Output the (x, y) coordinate of the center of the cell containing the given text.  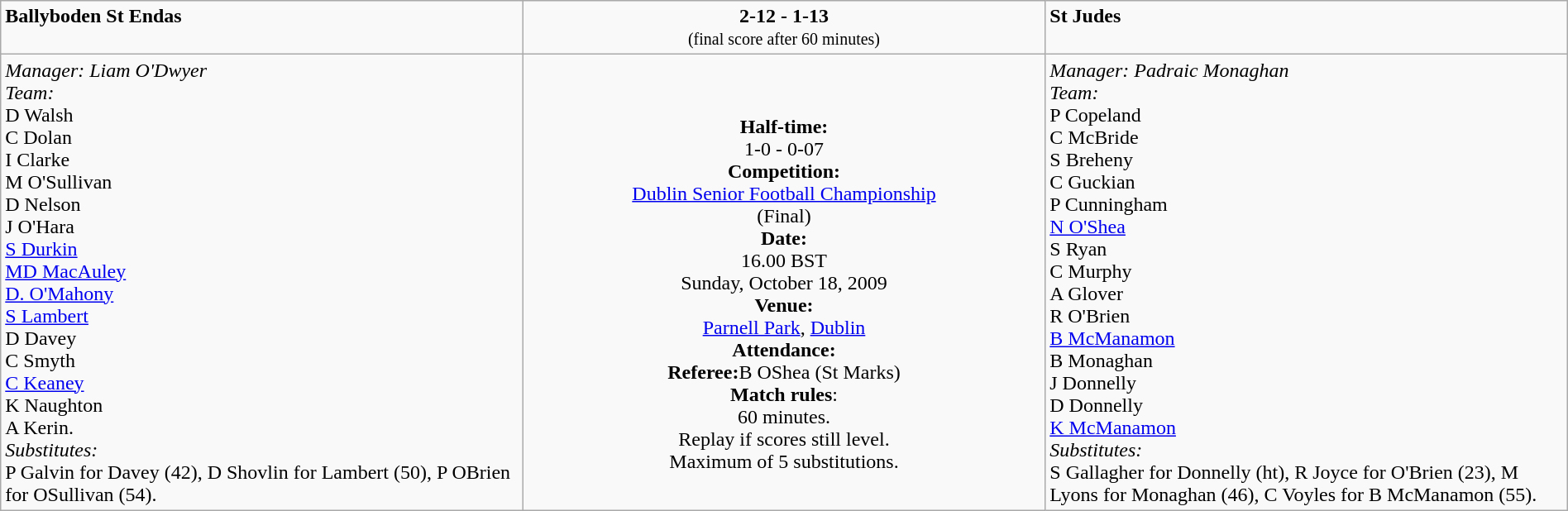
St Judes (1307, 28)
2-12 - 1-13(final score after 60 minutes) (784, 28)
Ballyboden St Endas (262, 28)
